Extract the [X, Y] coordinate from the center of the cell holding the provided text.  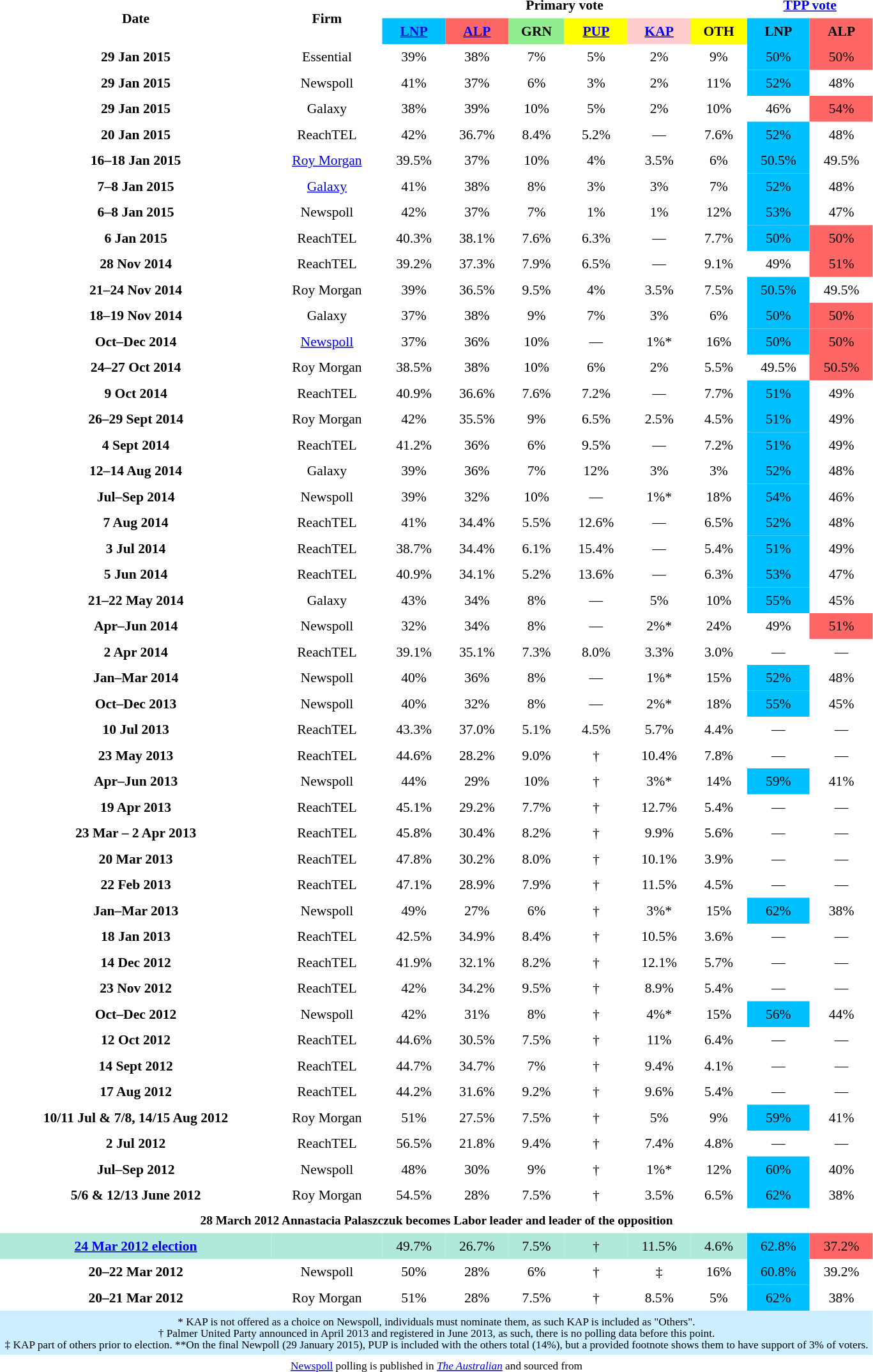
GRN [536, 31]
60.8% [778, 1272]
23 Nov 2012 [135, 988]
7.8% [719, 755]
20–21 Mar 2012 [135, 1298]
17 Aug 2012 [135, 1092]
4.8% [719, 1143]
9.6% [659, 1092]
24% [719, 626]
7–8 Jan 2015 [135, 187]
31% [476, 1014]
4.1% [719, 1065]
36.5% [476, 290]
34.1% [476, 574]
44.2% [414, 1092]
40.3% [414, 238]
5.6% [719, 833]
36.7% [476, 134]
29% [476, 781]
35.1% [476, 652]
26.7% [476, 1246]
OTH [719, 31]
16–18 Jan 2015 [135, 160]
27% [476, 911]
2.5% [659, 419]
Apr–Jun 2014 [135, 626]
10/11 Jul & 7/8, 14/15 Aug 2012 [135, 1118]
26–29 Sept 2014 [135, 419]
23 May 2013 [135, 755]
21–24 Nov 2014 [135, 290]
21.8% [476, 1143]
KAP [659, 31]
5 Jun 2014 [135, 574]
8.5% [659, 1298]
41.2% [414, 445]
37.0% [476, 729]
20–22 Mar 2012 [135, 1272]
15.4% [596, 548]
PUP [596, 31]
5.1% [536, 729]
Oct–Dec 2012 [135, 1014]
56% [778, 1014]
62.8% [778, 1246]
31.6% [476, 1092]
7.3% [536, 652]
56.5% [414, 1143]
21–22 May 2014 [135, 600]
Jan–Mar 2013 [135, 911]
6.4% [719, 1040]
36.6% [476, 393]
47.8% [414, 858]
37.2% [842, 1246]
9 Oct 2014 [135, 393]
22 Feb 2013 [135, 885]
8.9% [659, 988]
14 Sept 2012 [135, 1065]
23 Mar – 2 Apr 2013 [135, 833]
35.5% [476, 419]
10.5% [659, 936]
12.6% [596, 522]
9.2% [536, 1092]
Jul–Sep 2014 [135, 497]
7.4% [659, 1143]
41.9% [414, 962]
5/6 & 12/13 June 2012 [135, 1195]
12.1% [659, 962]
2 Apr 2014 [135, 652]
4 Sept 2014 [135, 445]
4%* [659, 1014]
28.9% [476, 885]
18–19 Nov 2014 [135, 316]
6–8 Jan 2015 [135, 212]
6.1% [536, 548]
49.7% [414, 1246]
29.2% [476, 807]
9.1% [719, 264]
27.5% [476, 1118]
Jan–Mar 2014 [135, 678]
45.8% [414, 833]
38.5% [414, 367]
39.5% [414, 160]
Oct–Dec 2014 [135, 341]
38.1% [476, 238]
47.1% [414, 885]
3.6% [719, 936]
28 March 2012 Annastacia Palaszczuk becomes Labor leader and leader of the opposition [437, 1221]
34.2% [476, 988]
34.9% [476, 936]
4.6% [719, 1246]
12 Oct 2012 [135, 1040]
14% [719, 781]
28 Nov 2014 [135, 264]
24–27 Oct 2014 [135, 367]
9.9% [659, 833]
3 Jul 2014 [135, 548]
39.1% [414, 652]
12–14 Aug 2014 [135, 471]
60% [778, 1169]
‡ [659, 1272]
45.1% [414, 807]
43% [414, 600]
Essential [327, 57]
9.0% [536, 755]
12.7% [659, 807]
10.4% [659, 755]
44.7% [414, 1065]
Jul–Sep 2012 [135, 1169]
28.2% [476, 755]
10 Jul 2013 [135, 729]
10.1% [659, 858]
30.2% [476, 858]
2 Jul 2012 [135, 1143]
4.4% [719, 729]
Apr–Jun 2013 [135, 781]
54.5% [414, 1195]
20 Mar 2013 [135, 858]
20 Jan 2015 [135, 134]
7 Aug 2014 [135, 522]
34.7% [476, 1065]
42.5% [414, 936]
Oct–Dec 2013 [135, 704]
24 Mar 2012 election [135, 1246]
43.3% [414, 729]
3.9% [719, 858]
18 Jan 2013 [135, 936]
19 Apr 2013 [135, 807]
6 Jan 2015 [135, 238]
38.7% [414, 548]
37.3% [476, 264]
3.0% [719, 652]
30% [476, 1169]
30.5% [476, 1040]
30.4% [476, 833]
3.3% [659, 652]
32.1% [476, 962]
13.6% [596, 574]
14 Dec 2012 [135, 962]
